From the cell containing the given text, extract its center point as [X, Y] coordinate. 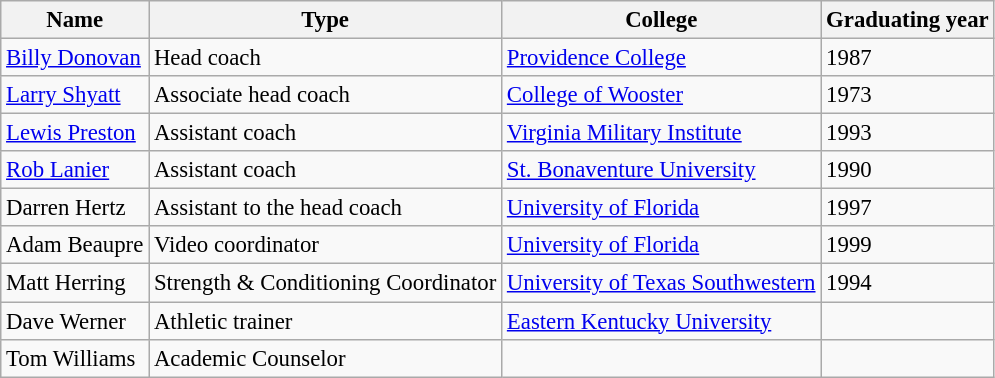
Billy Donovan [75, 58]
Graduating year [908, 20]
1994 [908, 283]
Tom Williams [75, 358]
Assistant to the head coach [326, 208]
University of Texas Southwestern [662, 283]
1993 [908, 133]
Darren Hertz [75, 208]
St. Bonaventure University [662, 170]
Lewis Preston [75, 133]
Video coordinator [326, 245]
Larry Shyatt [75, 95]
1997 [908, 208]
Rob Lanier [75, 170]
Eastern Kentucky University [662, 321]
College [662, 20]
Dave Werner [75, 321]
Strength & Conditioning Coordinator [326, 283]
Head coach [326, 58]
Academic Counselor [326, 358]
Type [326, 20]
Associate head coach [326, 95]
Adam Beaupre [75, 245]
1999 [908, 245]
1990 [908, 170]
Matt Herring [75, 283]
Name [75, 20]
College of Wooster [662, 95]
1973 [908, 95]
Virginia Military Institute [662, 133]
Providence College [662, 58]
Athletic trainer [326, 321]
1987 [908, 58]
